From the cell containing the given text, extract its center point as (x, y) coordinate. 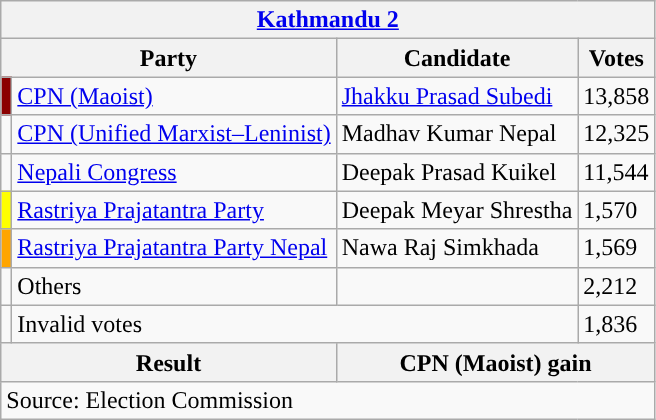
Candidate (457, 58)
Rastriya Prajatantra Party (174, 210)
13,858 (616, 96)
CPN (Unified Marxist–Leninist) (174, 134)
Result (168, 362)
Nepali Congress (174, 172)
Deepak Meyar Shrestha (457, 210)
2,212 (616, 286)
1,570 (616, 210)
Invalid votes (295, 324)
Source: Election Commission (328, 400)
12,325 (616, 134)
1,569 (616, 248)
Votes (616, 58)
Jhakku Prasad Subedi (457, 96)
Deepak Prasad Kuikel (457, 172)
11,544 (616, 172)
Others (174, 286)
Party (168, 58)
Rastriya Prajatantra Party Nepal (174, 248)
Kathmandu 2 (328, 20)
CPN (Maoist) (174, 96)
1,836 (616, 324)
Nawa Raj Simkhada (457, 248)
CPN (Maoist) gain (496, 362)
Madhav Kumar Nepal (457, 134)
